Pinpoint the cell where the given text exists, returning its [x, y] midpoint coordinate. 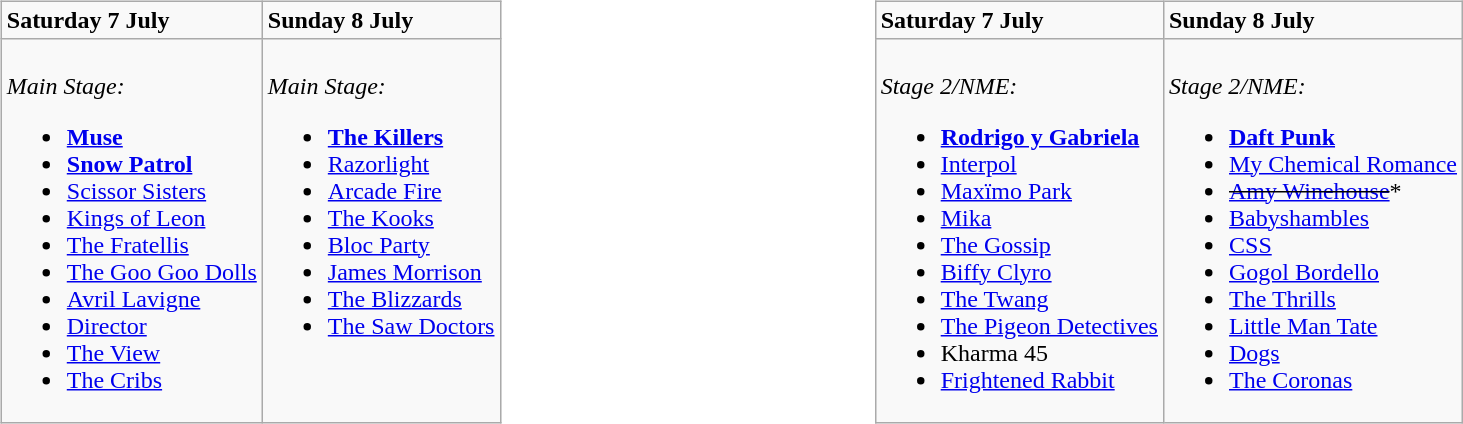
Main Stage:The KillersRazorlightArcade FireThe KooksBloc PartyJames MorrisonThe BlizzardsThe Saw Doctors [381, 230]
Stage 2/NME:Daft PunkMy Chemical RomanceAmy Winehouse*BabyshamblesCSSGogol BordelloThe ThrillsLittle Man TateDogsThe Coronas [1312, 230]
Stage 2/NME:Rodrigo y GabrielaInterpolMaxïmo ParkMikaThe GossipBiffy ClyroThe TwangThe Pigeon DetectivesKharma 45Frightened Rabbit [1019, 230]
Main Stage:MuseSnow PatrolScissor SistersKings of LeonThe FratellisThe Goo Goo DollsAvril LavigneDirectorThe ViewThe Cribs [132, 230]
